Provide the (X, Y) coordinate of the cell's center where the given text is located.  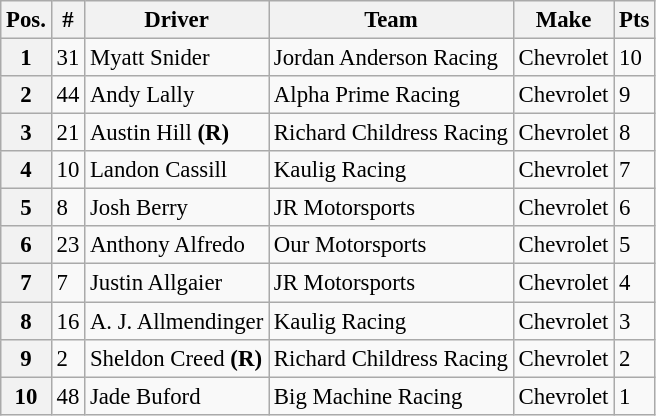
Josh Berry (177, 208)
Our Motorsports (392, 245)
23 (68, 245)
44 (68, 95)
Landon Cassill (177, 170)
Team (392, 20)
Myatt Snider (177, 58)
Justin Allgaier (177, 283)
Jade Buford (177, 396)
Alpha Prime Racing (392, 95)
Andy Lally (177, 95)
Anthony Alfredo (177, 245)
# (68, 20)
A. J. Allmendinger (177, 321)
Pos. (26, 20)
16 (68, 321)
Make (563, 20)
Pts (634, 20)
31 (68, 58)
Austin Hill (R) (177, 133)
Driver (177, 20)
21 (68, 133)
48 (68, 396)
Big Machine Racing (392, 396)
Sheldon Creed (R) (177, 358)
Jordan Anderson Racing (392, 58)
